Detect which cell encompasses the target text, then output its (x, y) center coordinate. 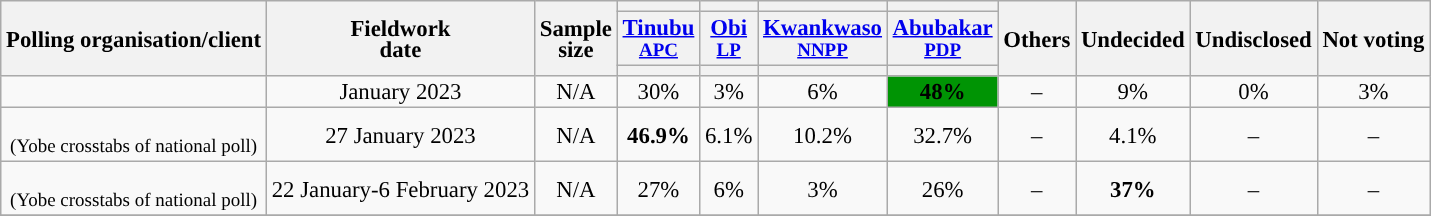
27% (658, 189)
30% (658, 92)
ObiLP (729, 39)
Others (1037, 38)
Polling organisation/client (134, 38)
9% (1133, 92)
Undisclosed (1254, 38)
26% (942, 189)
6.1% (729, 135)
37% (1133, 189)
46.9% (658, 135)
TinubuAPC (658, 39)
10.2% (823, 135)
Not voting (1373, 38)
22 January-6 February 2023 (400, 189)
Fieldworkdate (400, 38)
KwankwasoNNPP (823, 39)
January 2023 (400, 92)
Undecided (1133, 38)
Samplesize (576, 38)
AbubakarPDP (942, 39)
27 January 2023 (400, 135)
48% (942, 92)
4.1% (1133, 135)
32.7% (942, 135)
0% (1254, 92)
